From the cell containing the given text, extract its center point as [x, y] coordinate. 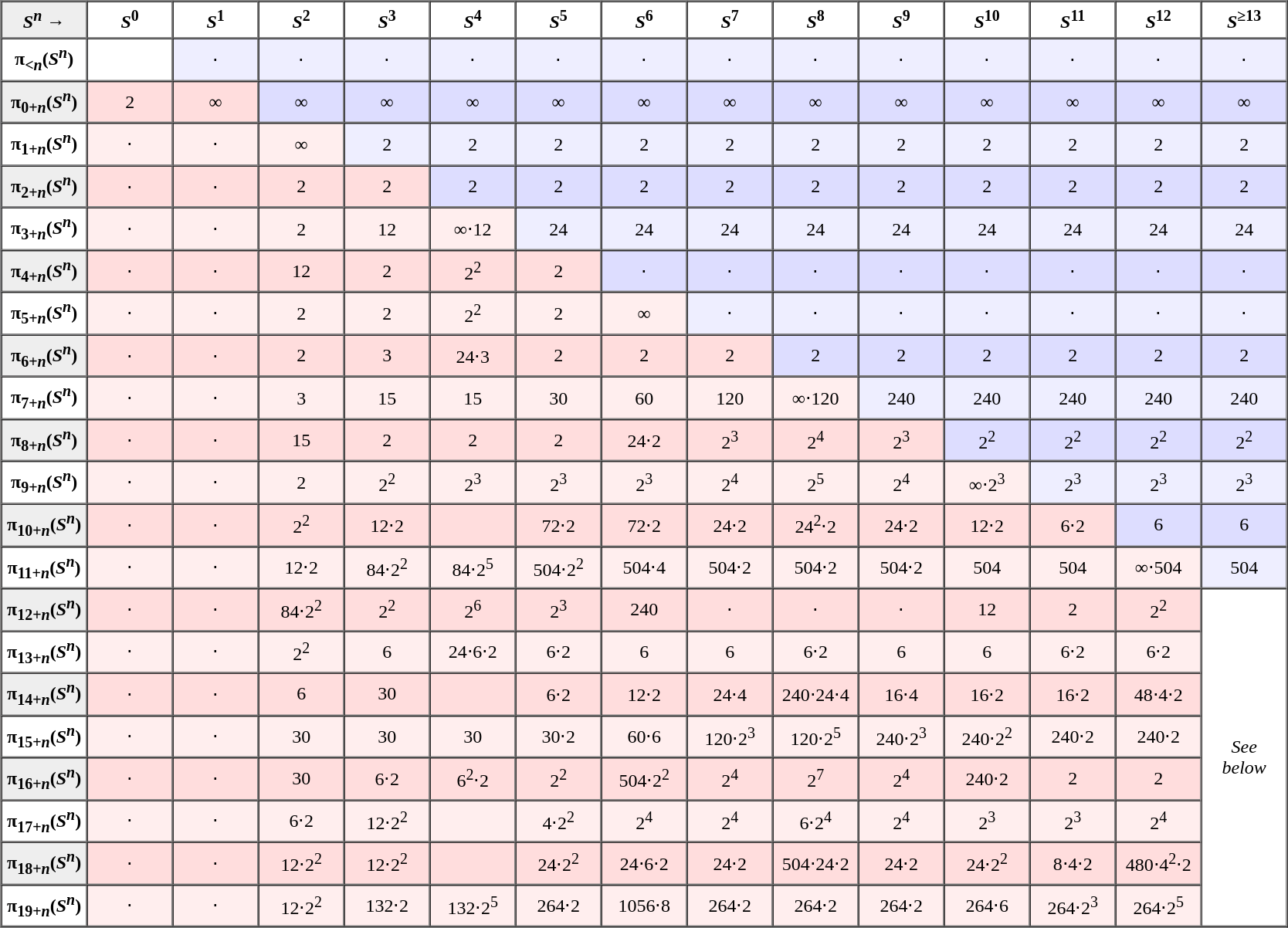
264⋅23 [1073, 905]
6⋅24 [815, 821]
π14+n(Sn) [45, 695]
∞⋅12 [473, 229]
S9 [902, 20]
84⋅25 [473, 567]
π3+n(Sn) [45, 229]
S1 [216, 20]
π13+n(Sn) [45, 652]
S3 [388, 20]
480⋅42⋅2 [1158, 863]
π12+n(Sn) [45, 610]
62⋅2 [473, 778]
60 [644, 398]
S8 [815, 20]
S0 [130, 20]
S≥13 [1245, 20]
S12 [1158, 20]
240⋅23 [902, 737]
16⋅4 [902, 695]
504⋅4 [644, 567]
Seebelow [1245, 757]
30⋅2 [559, 737]
24⋅4 [730, 695]
Sn → [45, 20]
S7 [730, 20]
π0+n(Sn) [45, 102]
S5 [559, 20]
∞⋅23 [987, 483]
π1+n(Sn) [45, 145]
π11+n(Sn) [45, 567]
S4 [473, 20]
π4+n(Sn) [45, 272]
S2 [301, 20]
S6 [644, 20]
π<n(Sn) [45, 60]
25 [815, 483]
π15+n(Sn) [45, 737]
S10 [987, 20]
π18+n(Sn) [45, 863]
264⋅6 [987, 905]
∞⋅504 [1158, 567]
264⋅25 [1158, 905]
242⋅2 [815, 525]
240⋅24⋅4 [815, 695]
π10+n(Sn) [45, 525]
π5+n(Sn) [45, 313]
120⋅23 [730, 737]
120⋅25 [815, 737]
24⋅3 [473, 355]
π8+n(Sn) [45, 440]
60⋅6 [644, 737]
4⋅22 [559, 821]
48⋅4⋅2 [1158, 695]
240⋅22 [987, 737]
S11 [1073, 20]
π16+n(Sn) [45, 778]
π6+n(Sn) [45, 355]
27 [815, 778]
∞⋅120 [815, 398]
26 [473, 610]
π2+n(Sn) [45, 187]
π9+n(Sn) [45, 483]
π19+n(Sn) [45, 905]
8⋅4⋅2 [1073, 863]
504⋅24⋅2 [815, 863]
π17+n(Sn) [45, 821]
120 [730, 398]
1056⋅8 [644, 905]
132⋅25 [473, 905]
132⋅2 [388, 905]
π7+n(Sn) [45, 398]
